Find where the given text appears and provide that cell's center as (X, Y) coordinate. 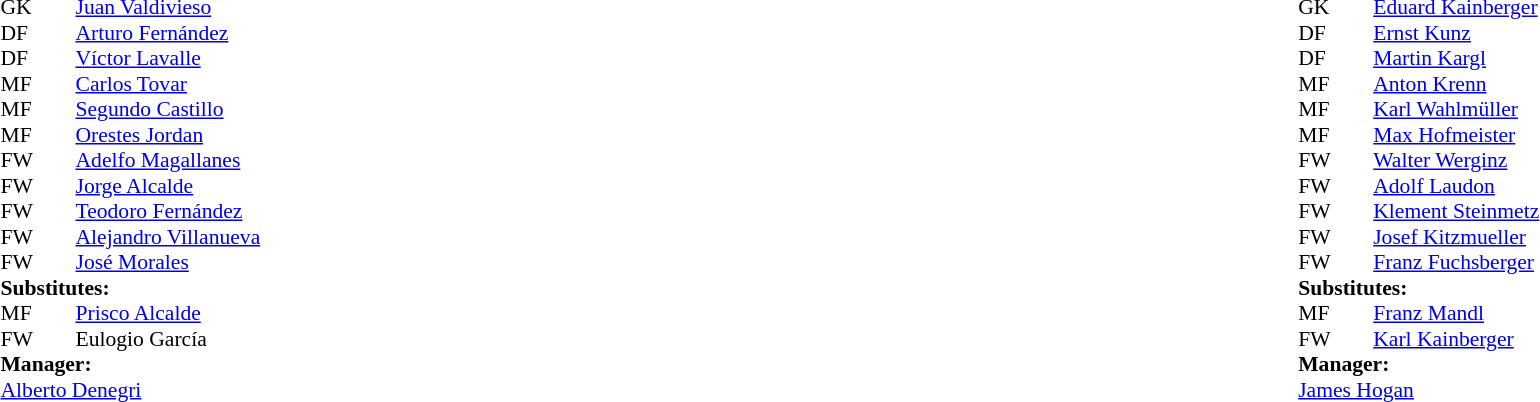
Prisco Alcalde (168, 313)
Anton Krenn (1456, 84)
Karl Kainberger (1456, 339)
José Morales (168, 263)
Carlos Tovar (168, 84)
Jorge Alcalde (168, 186)
Martin Kargl (1456, 59)
Orestes Jordan (168, 135)
Alejandro Villanueva (168, 237)
Eulogio García (168, 339)
Teodoro Fernández (168, 211)
Karl Wahlmüller (1456, 109)
Segundo Castillo (168, 109)
Max Hofmeister (1456, 135)
Adelfo Magallanes (168, 161)
Franz Mandl (1456, 313)
Adolf Laudon (1456, 186)
Klement Steinmetz (1456, 211)
Walter Werginz (1456, 161)
Josef Kitzmueller (1456, 237)
Arturo Fernández (168, 33)
Ernst Kunz (1456, 33)
Franz Fuchsberger (1456, 263)
Víctor Lavalle (168, 59)
